Capture the cell that displays the provided text and extract its (X, Y) central coordinate. 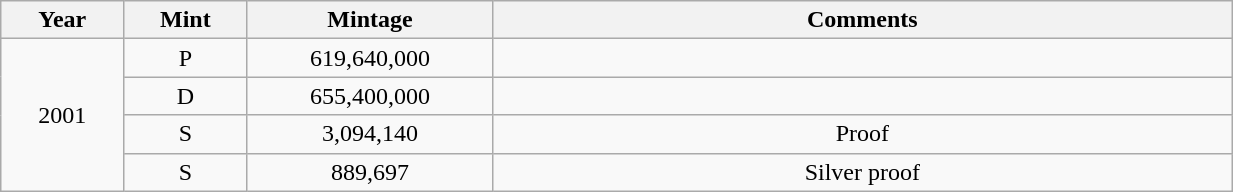
P (186, 58)
Proof (862, 134)
Mintage (370, 20)
Comments (862, 20)
Year (62, 20)
Silver proof (862, 172)
Mint (186, 20)
619,640,000 (370, 58)
3,094,140 (370, 134)
655,400,000 (370, 96)
2001 (62, 115)
889,697 (370, 172)
D (186, 96)
